From the cell containing the given text, extract its center point as [x, y] coordinate. 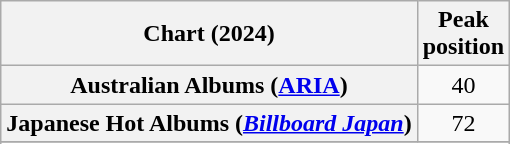
Japanese Hot Albums (Billboard Japan) [209, 123]
Peakposition [463, 34]
40 [463, 85]
72 [463, 123]
Chart (2024) [209, 34]
Australian Albums (ARIA) [209, 85]
